Search for the cell housing the specified text and yield its (X, Y) center coordinate. 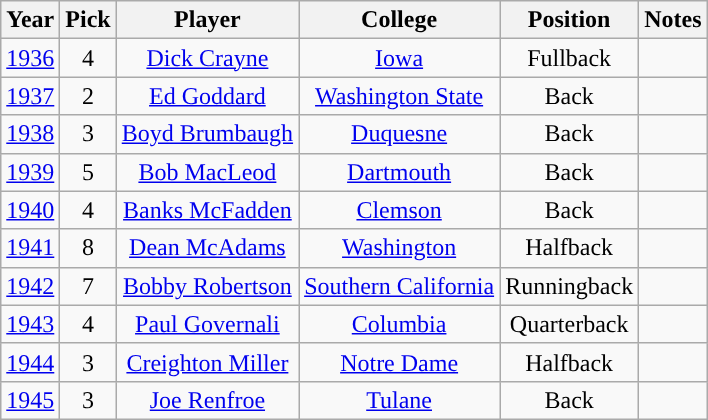
1936 (30, 58)
Southern California (400, 286)
Paul Governali (207, 324)
Duquesne (400, 134)
5 (88, 172)
Pick (88, 20)
Boyd Brumbaugh (207, 134)
1945 (30, 400)
Iowa (400, 58)
Bob MacLeod (207, 172)
7 (88, 286)
1941 (30, 248)
Player (207, 20)
Joe Renfroe (207, 400)
Dartmouth (400, 172)
Creighton Miller (207, 362)
Dick Crayne (207, 58)
1938 (30, 134)
8 (88, 248)
1940 (30, 210)
Dean McAdams (207, 248)
Ed Goddard (207, 96)
Tulane (400, 400)
1937 (30, 96)
Washington State (400, 96)
1942 (30, 286)
Fullback (570, 58)
Notes (673, 20)
2 (88, 96)
Washington (400, 248)
Quarterback (570, 324)
Notre Dame (400, 362)
Runningback (570, 286)
1943 (30, 324)
Position (570, 20)
1944 (30, 362)
Banks McFadden (207, 210)
Columbia (400, 324)
College (400, 20)
Bobby Robertson (207, 286)
1939 (30, 172)
Year (30, 20)
Clemson (400, 210)
